Provide the [X, Y] coordinate of the cell's center where the given text is located.  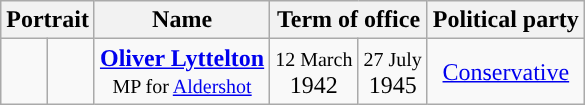
Term of office [349, 20]
Oliver LytteltonMP for Aldershot [182, 72]
Conservative [506, 72]
27 July1945 [392, 72]
Political party [506, 20]
12 March1942 [314, 72]
Name [182, 20]
Portrait [48, 20]
